Detect which cell encompasses the target text, then output its [x, y] center coordinate. 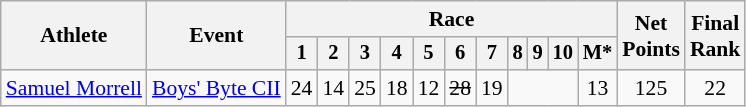
18 [397, 88]
Samuel Morrell [74, 88]
1 [302, 54]
9 [538, 54]
7 [492, 54]
19 [492, 88]
10 [563, 54]
5 [429, 54]
Final Rank [716, 36]
NetPoints [651, 36]
Event [216, 36]
Boys' Byte CII [216, 88]
2 [333, 54]
28 [460, 88]
14 [333, 88]
22 [716, 88]
125 [651, 88]
24 [302, 88]
25 [365, 88]
12 [429, 88]
3 [365, 54]
8 [518, 54]
6 [460, 54]
M* [598, 54]
4 [397, 54]
Athlete [74, 36]
13 [598, 88]
Race [452, 19]
